Determine the [X, Y] coordinate at the center of the cell enclosing the given text.  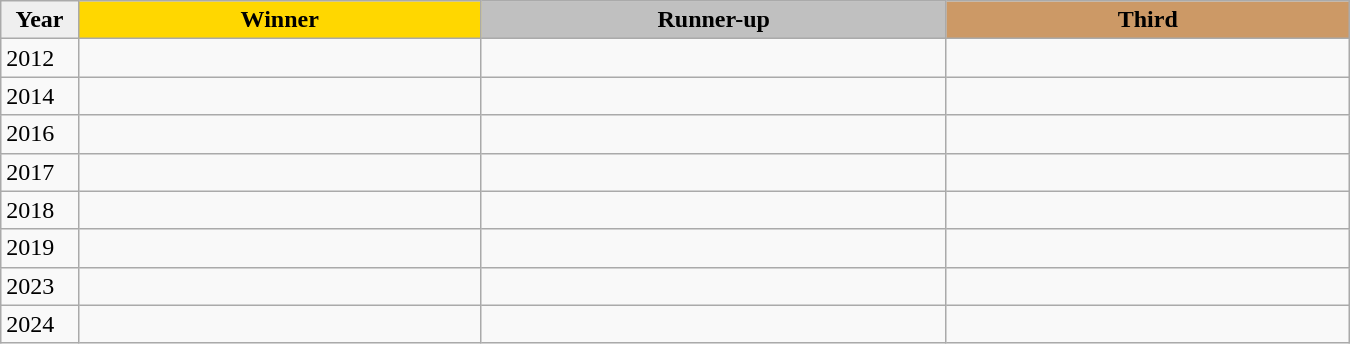
Third [1148, 20]
Winner [280, 20]
Runner-up [714, 20]
2017 [40, 172]
2012 [40, 58]
2018 [40, 210]
2023 [40, 286]
2024 [40, 324]
2019 [40, 248]
Year [40, 20]
2016 [40, 134]
2014 [40, 96]
